Determine the [X, Y] coordinate at the center of the cell enclosing the given text.  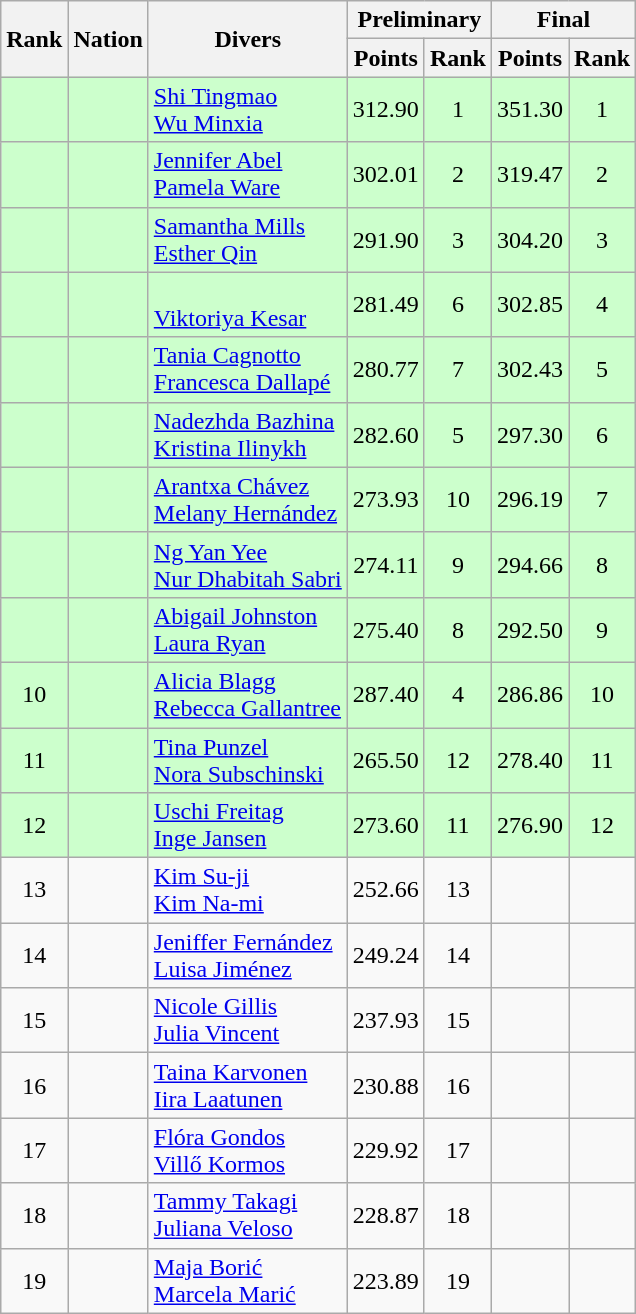
312.90 [386, 110]
273.60 [386, 826]
Divers [248, 39]
351.30 [530, 110]
287.40 [386, 694]
282.60 [386, 434]
286.86 [530, 694]
Kim Su-jiKim Na-mi [248, 890]
302.85 [530, 304]
230.88 [386, 1086]
Preliminary [419, 20]
Jennifer AbelPamela Ware [248, 174]
Ng Yan YeeNur Dhabitah Sabri [248, 564]
273.93 [386, 500]
292.50 [530, 630]
275.40 [386, 630]
Final [563, 20]
Maja BorićMarcela Marić [248, 1280]
302.43 [530, 370]
223.89 [386, 1280]
Tina PunzelNora Subschinski [248, 760]
229.92 [386, 1150]
297.30 [530, 434]
278.40 [530, 760]
249.24 [386, 956]
276.90 [530, 826]
302.01 [386, 174]
265.50 [386, 760]
Viktoriya Kesar [248, 304]
Samantha MillsEsther Qin [248, 240]
Nation [108, 39]
Uschi FreitagInge Jansen [248, 826]
280.77 [386, 370]
Tania CagnottoFrancesca Dallapé [248, 370]
281.49 [386, 304]
Nadezhda BazhinaKristina Ilinykh [248, 434]
319.47 [530, 174]
Arantxa ChávezMelany Hernández [248, 500]
294.66 [530, 564]
Taina KarvonenIira Laatunen [248, 1086]
274.11 [386, 564]
252.66 [386, 890]
Tammy TakagiJuliana Veloso [248, 1216]
Shi TingmaoWu Minxia [248, 110]
228.87 [386, 1216]
Alicia BlaggRebecca Gallantree [248, 694]
291.90 [386, 240]
237.93 [386, 1020]
304.20 [530, 240]
Flóra GondosVillő Kormos [248, 1150]
296.19 [530, 500]
Abigail JohnstonLaura Ryan [248, 630]
Jeniffer FernándezLuisa Jiménez [248, 956]
Nicole GillisJulia Vincent [248, 1020]
